Provide the [X, Y] coordinate of the cell's center where the given text is located.  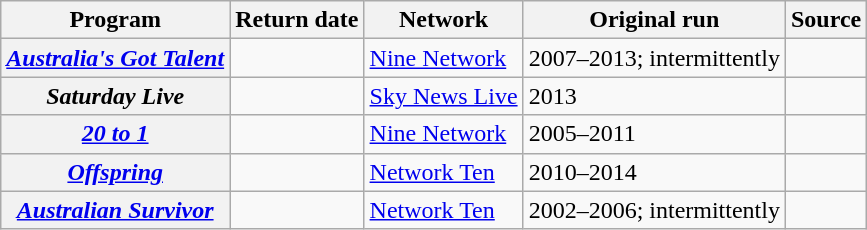
Return date [297, 20]
2013 [654, 96]
Program [116, 20]
Network [444, 20]
20 to 1 [116, 134]
Sky News Live [444, 96]
Source [826, 20]
2010–2014 [654, 172]
Saturday Live [116, 96]
Australian Survivor [116, 210]
Offspring [116, 172]
2007–2013; intermittently [654, 58]
Original run [654, 20]
Australia's Got Talent [116, 58]
2002–2006; intermittently [654, 210]
2005–2011 [654, 134]
